Return (x, y) of the center of cell containing provided text 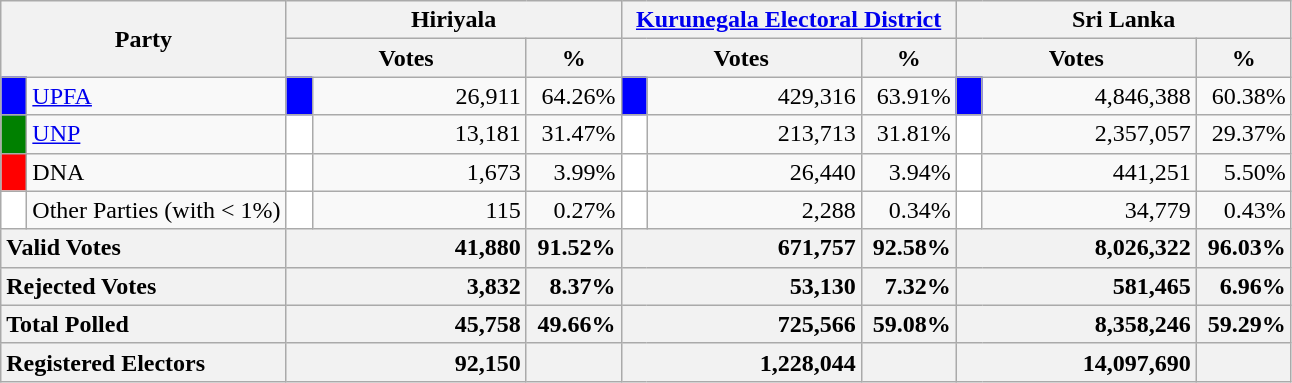
63.91% (908, 96)
8.37% (574, 286)
581,465 (1076, 286)
Other Parties (with < 1%) (156, 210)
59.08% (908, 324)
0.43% (1244, 210)
DNA (156, 172)
14,097,690 (1076, 362)
92.58% (908, 248)
Rejected Votes (144, 286)
671,757 (741, 248)
115 (419, 210)
8,026,322 (1076, 248)
31.47% (574, 134)
64.26% (574, 96)
441,251 (1089, 172)
29.37% (1244, 134)
96.03% (1244, 248)
41,880 (406, 248)
Valid Votes (144, 248)
5.50% (1244, 172)
UNP (156, 134)
13,181 (419, 134)
1,673 (419, 172)
3,832 (406, 286)
1,228,044 (741, 362)
7.32% (908, 286)
2,288 (754, 210)
0.27% (574, 210)
2,357,057 (1089, 134)
4,846,388 (1089, 96)
Registered Electors (144, 362)
3.94% (908, 172)
0.34% (908, 210)
8,358,246 (1076, 324)
UPFA (156, 96)
26,440 (754, 172)
213,713 (754, 134)
Party (144, 39)
59.29% (1244, 324)
6.96% (1244, 286)
49.66% (574, 324)
Hiriyala (454, 20)
45,758 (406, 324)
53,130 (741, 286)
725,566 (741, 324)
429,316 (754, 96)
Kurunegala Electoral District (788, 20)
Sri Lanka (1124, 20)
Total Polled (144, 324)
91.52% (574, 248)
34,779 (1089, 210)
3.99% (574, 172)
60.38% (1244, 96)
26,911 (419, 96)
31.81% (908, 134)
92,150 (406, 362)
